Provide the [X, Y] coordinate of the cell's center where the given text is located.  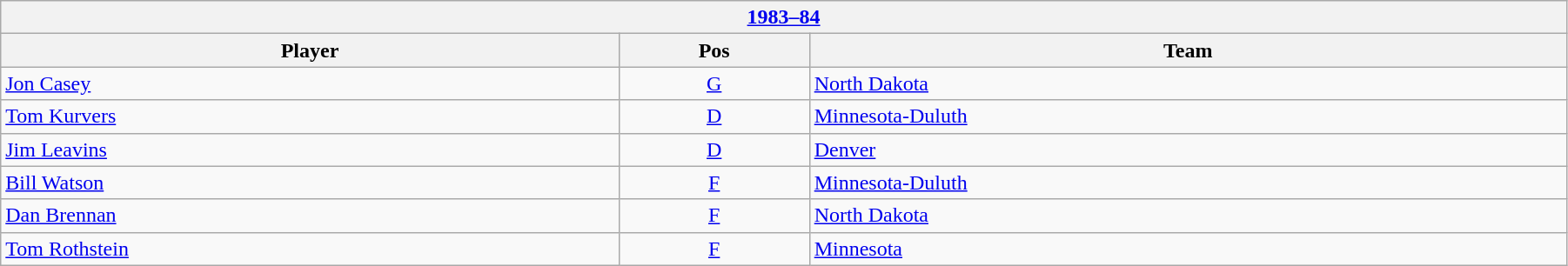
G [714, 83]
Tom Kurvers [310, 116]
Player [310, 50]
Jon Casey [310, 83]
Tom Rothstein [310, 249]
Denver [1188, 150]
Jim Leavins [310, 150]
Minnesota [1188, 249]
Dan Brennan [310, 216]
Pos [714, 50]
1983–84 [784, 17]
Bill Watson [310, 183]
Team [1188, 50]
